Output the (X, Y) coordinate of the center of the cell containing the given text.  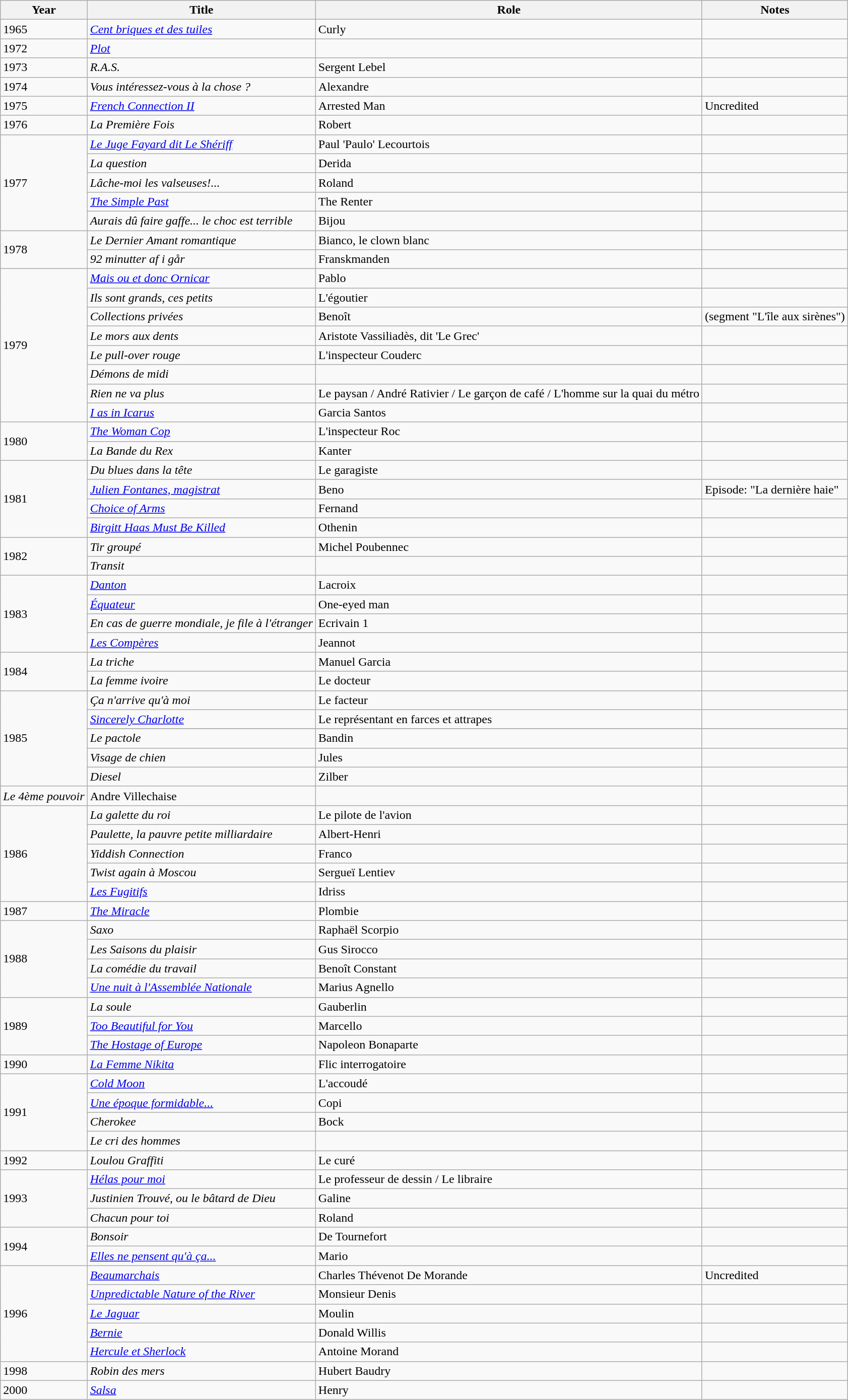
En cas de guerre mondiale, je file à l'étranger (202, 623)
La galette du roi (202, 815)
Salsa (202, 1390)
Hélas pour moi (202, 1179)
Ils sont grands, ces petits (202, 298)
1988 (44, 959)
Napoleon Bonaparte (509, 1045)
Le curé (509, 1160)
La comédie du travail (202, 968)
1987 (44, 911)
Robin des mers (202, 1371)
Chacun pour toi (202, 1218)
La Femme Nikita (202, 1064)
1990 (44, 1064)
Cherokee (202, 1122)
Équateur (202, 604)
The Hostage of Europe (202, 1045)
Derida (509, 163)
Galine (509, 1199)
L'inspecteur Roc (509, 432)
Mario (509, 1256)
Le facteur (509, 700)
1992 (44, 1160)
Benoît (509, 317)
Le paysan / André Rativier / Le garçon de café / L'homme sur la quai du métro (509, 393)
1976 (44, 125)
Sincerely Charlotte (202, 719)
The Miracle (202, 911)
L'accoudé (509, 1083)
Julien Fontanes, magistrat (202, 489)
Plot (202, 48)
Charles Thévenot De Morande (509, 1275)
Le cri des hommes (202, 1141)
1985 (44, 738)
Year (44, 10)
L'inspecteur Couderc (509, 355)
Manuel Garcia (509, 662)
Les Saisons du plaisir (202, 949)
La question (202, 163)
Transit (202, 566)
Hubert Baudry (509, 1371)
Le Jaguar (202, 1313)
Franco (509, 854)
The Woman Cop (202, 432)
1982 (44, 556)
Vous intéressez-vous à la chose ? (202, 87)
Les Fugitifs (202, 892)
Unpredictable Nature of the River (202, 1294)
1977 (44, 182)
Le représentant en farces et attrapes (509, 719)
Rien ne va plus (202, 393)
Le professeur de dessin / Le libraire (509, 1179)
1979 (44, 345)
Danton (202, 585)
1983 (44, 614)
Le pactole (202, 738)
La Première Fois (202, 125)
Collections privées (202, 317)
Bernie (202, 1333)
Curly (509, 29)
Gus Sirocco (509, 949)
Marcello (509, 1026)
Marius Agnello (509, 988)
La triche (202, 662)
Aristote Vassiliadès, dit 'Le Grec' (509, 336)
Diesel (202, 777)
Yiddish Connection (202, 854)
1998 (44, 1371)
Antoine Morand (509, 1352)
Ecrivain 1 (509, 623)
The Simple Past (202, 201)
Title (202, 10)
Zilber (509, 777)
Michel Poubennec (509, 546)
Idriss (509, 892)
Fernand (509, 508)
Une époque formidable... (202, 1102)
Paul 'Paulo' Lecourtois (509, 144)
Albert-Henri (509, 834)
1984 (44, 671)
Les Compères (202, 643)
Cent briques et des tuiles (202, 29)
Aurais dû faire gaffe... le choc est terrible (202, 221)
Paulette, la pauvre petite milliardaire (202, 834)
Too Beautiful for You (202, 1026)
1993 (44, 1199)
Othenin (509, 527)
Plombie (509, 911)
Elles ne pensent qu'à ça... (202, 1256)
Notes (775, 10)
Gauberlin (509, 1007)
1994 (44, 1246)
92 minutter af i går (202, 259)
Moulin (509, 1313)
Kanter (509, 451)
Le pull-over rouge (202, 355)
Beno (509, 489)
(segment "L'île aux sirènes") (775, 317)
Henry (509, 1390)
Robert (509, 125)
Birgitt Haas Must Be Killed (202, 527)
Franskmanden (509, 259)
1975 (44, 106)
1974 (44, 87)
Jules (509, 757)
1980 (44, 441)
Le pilote de l'avion (509, 815)
Saxo (202, 930)
1986 (44, 853)
Sergent Lebel (509, 67)
Le garagiste (509, 470)
Hercule et Sherlock (202, 1352)
Pablo (509, 278)
1972 (44, 48)
1996 (44, 1313)
Benoît Constant (509, 968)
Donald Willis (509, 1333)
Tir groupé (202, 546)
Le 4ème pouvoir (44, 796)
Démons de midi (202, 374)
Lâche-moi les valseuses!... (202, 182)
Arrested Man (509, 106)
De Tournefort (509, 1237)
Loulou Graffiti (202, 1160)
1991 (44, 1112)
Ça n'arrive qu'à moi (202, 700)
Jeannot (509, 643)
Garcia Santos (509, 412)
Monsieur Denis (509, 1294)
French Connection II (202, 106)
Copi (509, 1102)
Andre Villechaise (202, 796)
Episode: "La dernière haie" (775, 489)
La soule (202, 1007)
Role (509, 10)
Bijou (509, 221)
Choice of Arms (202, 508)
One-eyed man (509, 604)
Visage de chien (202, 757)
1981 (44, 499)
2000 (44, 1390)
Bonsoir (202, 1237)
Beaumarchais (202, 1275)
Flic interrogatoire (509, 1064)
La femme ivoire (202, 681)
1989 (44, 1026)
Twist again à Moscou (202, 873)
Le Dernier Amant romantique (202, 240)
Sergueï Lentiev (509, 873)
R.A.S. (202, 67)
La Bande du Rex (202, 451)
1978 (44, 250)
Justinien Trouvé, ou le bâtard de Dieu (202, 1199)
The Renter (509, 201)
Le mors aux dents (202, 336)
1973 (44, 67)
Lacroix (509, 585)
Mais ou et donc Ornicar (202, 278)
I as in Icarus (202, 412)
Raphaël Scorpio (509, 930)
1965 (44, 29)
Du blues dans la tête (202, 470)
Une nuit à l'Assemblée Nationale (202, 988)
Le docteur (509, 681)
Bianco, le clown blanc (509, 240)
Le Juge Fayard dit Le Shériff (202, 144)
L'égoutier (509, 298)
Cold Moon (202, 1083)
Alexandre (509, 87)
Bandin (509, 738)
Bock (509, 1122)
